Identify which cell holds the provided text, then report its (X, Y) central coordinate. 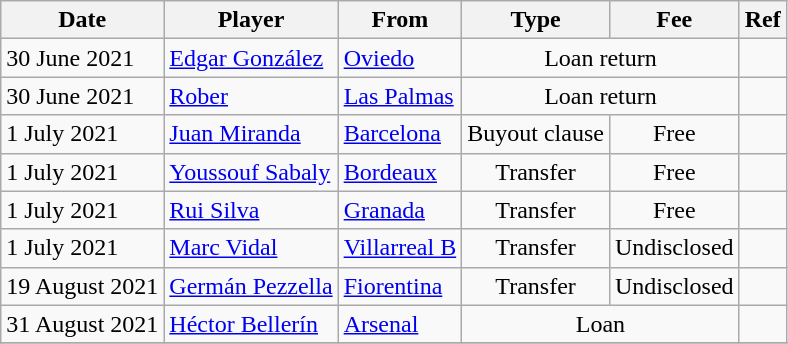
Player (251, 20)
Type (536, 20)
Rober (251, 96)
Youssouf Sabaly (251, 172)
Date (82, 20)
Loan (600, 324)
Germán Pezzella (251, 286)
Granada (400, 210)
Villarreal B (400, 248)
Arsenal (400, 324)
Bordeaux (400, 172)
Héctor Bellerín (251, 324)
Rui Silva (251, 210)
Ref (762, 20)
Barcelona (400, 134)
Buyout clause (536, 134)
Fee (674, 20)
19 August 2021 (82, 286)
Fiorentina (400, 286)
Marc Vidal (251, 248)
Juan Miranda (251, 134)
Edgar González (251, 58)
31 August 2021 (82, 324)
From (400, 20)
Las Palmas (400, 96)
Oviedo (400, 58)
